Return (X, Y) of the center of cell containing provided text 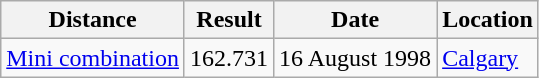
Distance (93, 20)
Date (356, 20)
16 August 1998 (356, 58)
Result (228, 20)
162.731 (228, 58)
Location (488, 20)
Calgary (488, 58)
Mini combination (93, 58)
